Return the [x, y] coordinate for the center point of the cell that contains the specified text.  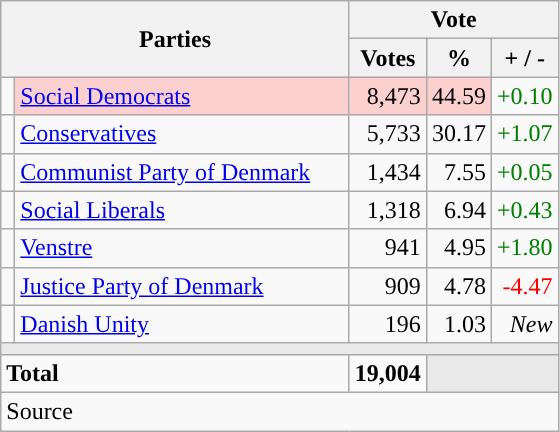
30.17 [458, 134]
941 [388, 248]
Communist Party of Denmark [182, 172]
7.55 [458, 172]
Social Liberals [182, 210]
8,473 [388, 96]
+0.05 [524, 172]
196 [388, 324]
Source [280, 411]
1,318 [388, 210]
+1.07 [524, 134]
Conservatives [182, 134]
+ / - [524, 58]
Venstre [182, 248]
1.03 [458, 324]
19,004 [388, 373]
909 [388, 286]
Vote [454, 20]
+1.80 [524, 248]
-4.47 [524, 286]
New [524, 324]
+0.10 [524, 96]
Justice Party of Denmark [182, 286]
1,434 [388, 172]
Social Democrats [182, 96]
Votes [388, 58]
4.78 [458, 286]
44.59 [458, 96]
5,733 [388, 134]
4.95 [458, 248]
6.94 [458, 210]
Danish Unity [182, 324]
Parties [176, 39]
% [458, 58]
Total [176, 373]
+0.43 [524, 210]
